Find where the given text appears and provide that cell's center as (X, Y) coordinate. 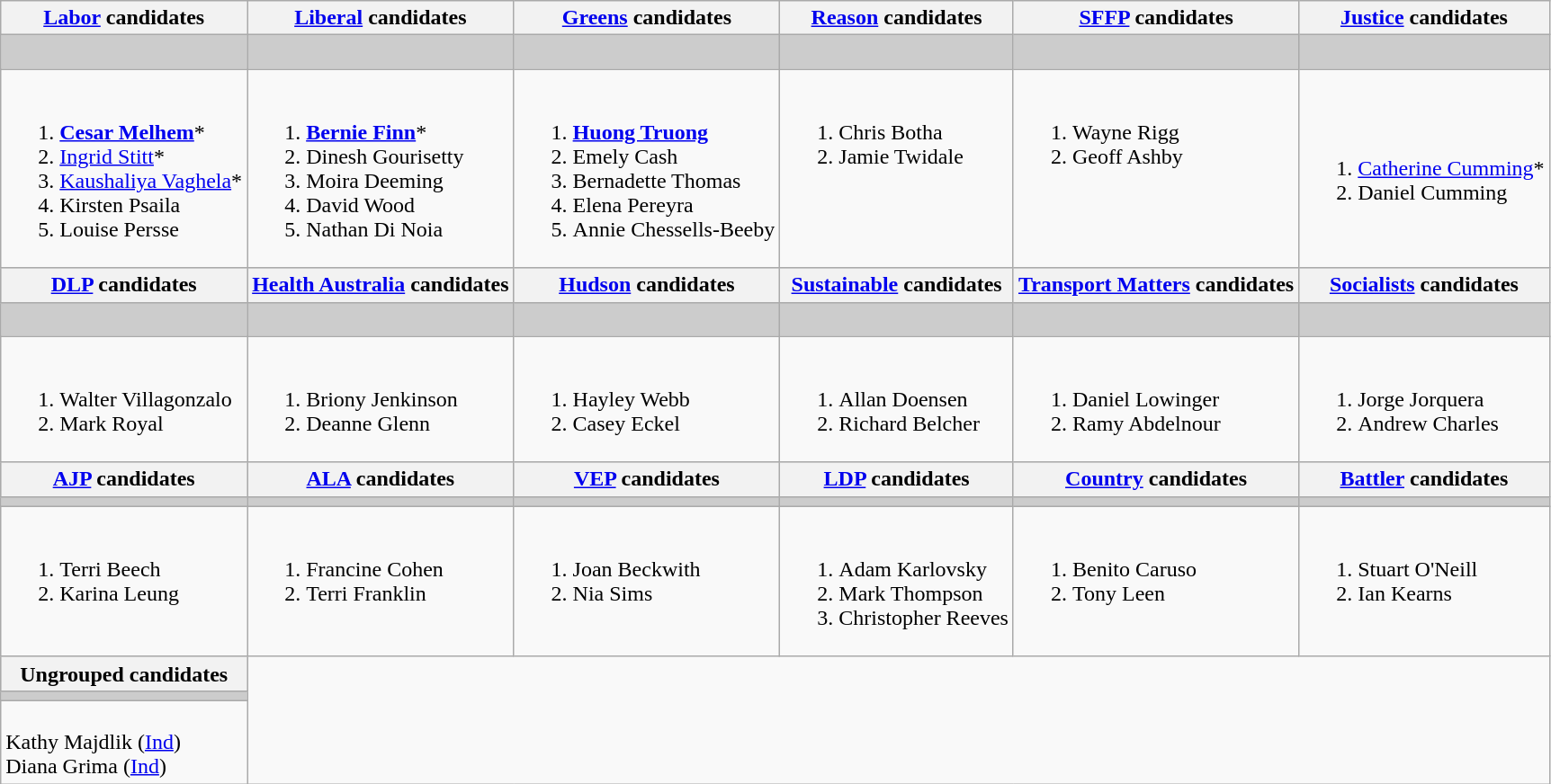
Health Australia candidates (381, 285)
Hayley WebbCasey Eckel (647, 399)
Justice candidates (1424, 18)
Reason candidates (897, 18)
Hudson candidates (647, 285)
Joan BeckwithNia Sims (647, 581)
Stuart O'NeillIan Kearns (1424, 581)
SFFP candidates (1155, 18)
Liberal candidates (381, 18)
Jorge JorqueraAndrew Charles (1424, 399)
Terri BeechKarina Leung (124, 581)
Kathy Majdlik (Ind) Diana Grima (Ind) (124, 742)
Cesar Melhem*Ingrid Stitt*Kaushaliya Vaghela*Kirsten PsailaLouise Persse (124, 169)
Wayne RiggGeoff Ashby (1155, 169)
Bernie Finn*Dinesh GourisettyMoira DeemingDavid WoodNathan Di Noia (381, 169)
AJP candidates (124, 479)
Ungrouped candidates (124, 673)
ALA candidates (381, 479)
Walter VillagonzaloMark Royal (124, 399)
Adam KarlovskyMark ThompsonChristopher Reeves (897, 581)
Transport Matters candidates (1155, 285)
DLP candidates (124, 285)
Battler candidates (1424, 479)
Benito CarusoTony Leen (1155, 581)
Daniel LowingerRamy Abdelnour (1155, 399)
Huong TruongEmely CashBernadette ThomasElena PereyraAnnie Chessells-Beeby (647, 169)
Catherine Cumming*Daniel Cumming (1424, 169)
VEP candidates (647, 479)
Francine CohenTerri Franklin (381, 581)
Allan DoensenRichard Belcher (897, 399)
Greens candidates (647, 18)
Labor candidates (124, 18)
Sustainable candidates (897, 285)
Country candidates (1155, 479)
LDP candidates (897, 479)
Chris BothaJamie Twidale (897, 169)
Briony JenkinsonDeanne Glenn (381, 399)
Socialists candidates (1424, 285)
